Locate the cell with the specified text and output its (x, y) center coordinate. 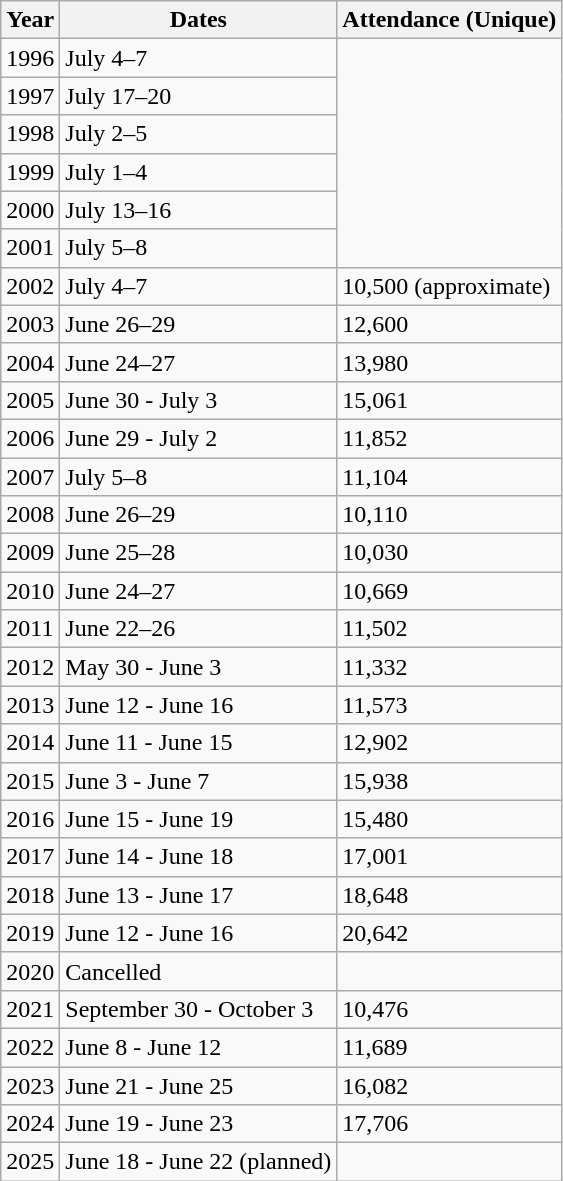
June 18 - June 22 (planned) (198, 1162)
10,476 (450, 1009)
11,332 (450, 667)
20,642 (450, 933)
1999 (30, 172)
16,082 (450, 1085)
1997 (30, 96)
2020 (30, 971)
June 25–28 (198, 553)
June 19 - June 23 (198, 1124)
2016 (30, 819)
2005 (30, 400)
11,852 (450, 438)
2022 (30, 1047)
June 8 - June 12 (198, 1047)
2012 (30, 667)
June 14 - June 18 (198, 857)
June 11 - June 15 (198, 743)
12,902 (450, 743)
15,061 (450, 400)
18,648 (450, 895)
September 30 - October 3 (198, 1009)
July 1–4 (198, 172)
2021 (30, 1009)
10,500 (approximate) (450, 286)
1998 (30, 134)
2023 (30, 1085)
12,600 (450, 324)
Dates (198, 20)
2013 (30, 705)
2001 (30, 248)
2004 (30, 362)
13,980 (450, 362)
June 13 - June 17 (198, 895)
Year (30, 20)
2017 (30, 857)
2025 (30, 1162)
July 17–20 (198, 96)
2015 (30, 781)
2003 (30, 324)
2002 (30, 286)
10,669 (450, 591)
11,502 (450, 629)
1996 (30, 58)
10,110 (450, 515)
17,706 (450, 1124)
2007 (30, 477)
15,938 (450, 781)
2008 (30, 515)
July 2–5 (198, 134)
10,030 (450, 553)
2000 (30, 210)
June 29 - July 2 (198, 438)
2011 (30, 629)
July 13–16 (198, 210)
17,001 (450, 857)
2019 (30, 933)
2010 (30, 591)
2024 (30, 1124)
June 3 - June 7 (198, 781)
June 30 - July 3 (198, 400)
2014 (30, 743)
15,480 (450, 819)
11,573 (450, 705)
June 15 - June 19 (198, 819)
2009 (30, 553)
11,104 (450, 477)
Attendance (Unique) (450, 20)
Cancelled (198, 971)
2006 (30, 438)
May 30 - June 3 (198, 667)
2018 (30, 895)
June 22–26 (198, 629)
June 21 - June 25 (198, 1085)
11,689 (450, 1047)
